Search for the cell housing the specified text and yield its [X, Y] center coordinate. 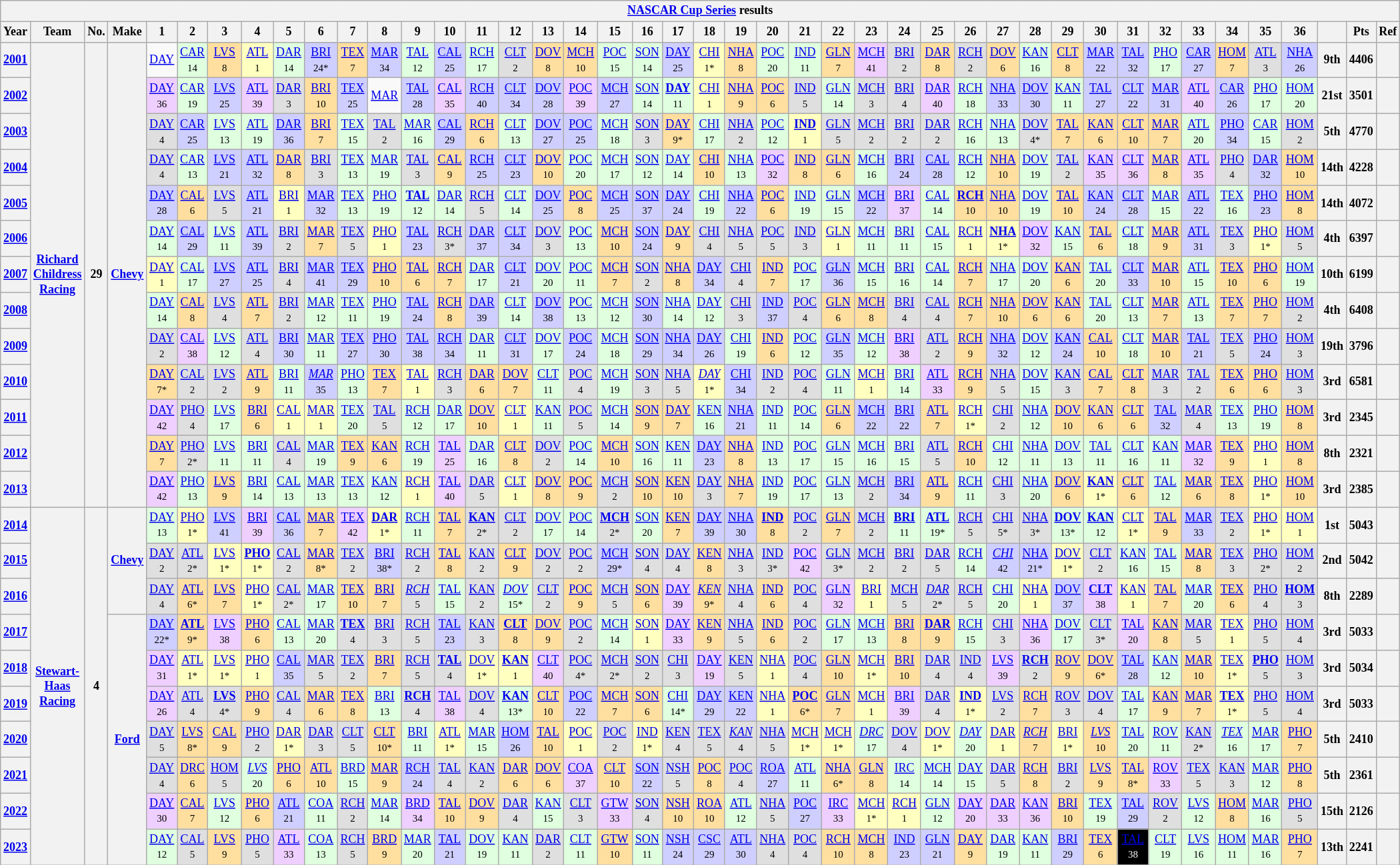
2015 [16, 560]
ATL2 [937, 346]
DRC17 [871, 740]
DAY25 [678, 60]
20 [773, 32]
POC27 [805, 811]
GLN36 [838, 275]
DAY3 [709, 489]
DAY1* [709, 382]
MCH13 [871, 632]
9th [1332, 60]
NHA2 [741, 131]
BRI1* [1068, 740]
11 [482, 32]
CLT3* [1101, 632]
NHA12 [1035, 418]
CAL5 [193, 847]
POC11 [581, 275]
CAR14 [193, 60]
DAY5 [162, 740]
RCH16 [971, 131]
COA13 [321, 847]
BRI15 [905, 453]
POC1 [581, 740]
CAR19 [193, 96]
POC32 [773, 167]
KEN16 [709, 418]
BRI30 [289, 346]
COA37 [581, 776]
2013 [16, 489]
TAL25 [449, 453]
HOM19 [1300, 275]
RCH3* [449, 239]
BRI24* [321, 60]
DOV30 [1035, 96]
CLT40 [548, 668]
TEX42 [353, 525]
IND7 [773, 275]
LVS21 [224, 167]
5 [289, 32]
DOV13 [1068, 453]
MAR13 [321, 489]
GTW33 [615, 811]
NHA21 [741, 418]
KAN36 [1035, 811]
KAN8 [1165, 632]
IND13 [773, 453]
4072 [1361, 203]
GLN32 [838, 596]
NHA17 [1003, 275]
DAR32 [1265, 167]
ROV11 [1165, 740]
2345 [1361, 418]
CHI17 [709, 131]
15 [615, 32]
35 [1265, 32]
POC42 [805, 560]
13th [1332, 847]
MCH29* [615, 560]
6581 [1361, 382]
DOV6* [1101, 668]
DAY28 [162, 203]
LVS10 [1101, 740]
MAR33 [1199, 525]
CHI14* [678, 704]
BRI13 [385, 704]
2021 [16, 776]
Pts [1361, 32]
GLN11 [838, 382]
CAL6 [193, 203]
2020 [16, 740]
NSH24 [678, 847]
ATL19* [937, 525]
BRI38 [905, 346]
NHA30 [741, 525]
2017 [16, 632]
GTW10 [615, 847]
LVS25 [224, 96]
CHI1* [709, 60]
CHI10 [709, 167]
CHI12 [1003, 453]
31 [1133, 32]
2008 [16, 311]
DAY30 [162, 811]
PHO10 [385, 275]
CAL17 [193, 275]
2006 [16, 239]
NHA6* [838, 776]
PHO30 [385, 346]
POC22 [581, 704]
5042 [1361, 560]
PHO24 [1265, 346]
16 [647, 32]
ATL30 [741, 847]
MCH15 [871, 275]
LVS7 [224, 596]
SON12 [647, 167]
ROV9 [1068, 668]
BRI38* [385, 560]
KAN9 [1165, 704]
No. [96, 32]
LVS4 [224, 311]
14 [581, 32]
POC39 [581, 96]
6397 [1361, 239]
CLT19 [1165, 847]
9 [418, 32]
BRI24 [905, 167]
LVS13 [224, 131]
RCH14 [971, 560]
GLN1 [838, 239]
30 [1101, 32]
MCH19 [615, 382]
CHI5* [1003, 525]
KEN22 [741, 704]
CHI20 [1003, 596]
GLN5 [838, 131]
CAL8 [193, 311]
21st [1332, 96]
GLN10 [838, 668]
CLT21 [516, 275]
CLT23 [516, 167]
PHO2 [257, 740]
PHO8 [1300, 776]
RCH17 [482, 60]
LVS4* [224, 704]
CLT1* [1133, 525]
ATL35 [1199, 167]
MAR31 [1165, 96]
KAN35 [1101, 167]
Year [16, 32]
LVS41 [224, 525]
IRC14 [905, 776]
BRI8 [905, 632]
IND23 [905, 847]
DAR19 [1003, 847]
2361 [1361, 776]
6408 [1361, 311]
CAL15 [937, 239]
26 [971, 32]
PHO23 [1265, 203]
DAR9 [937, 632]
CAR15 [1265, 131]
DAY [162, 60]
LVS16 [1199, 847]
DAR40 [937, 96]
4406 [1361, 60]
BRD15 [353, 776]
DAR11 [482, 346]
MAR3 [1165, 382]
5043 [1361, 525]
2014 [16, 525]
PHO34 [1232, 131]
CAL36 [289, 525]
Team [57, 32]
CAL1 [289, 418]
BRI37 [905, 203]
MCH41 [871, 60]
Stewart-Haas Racing [57, 686]
MAR8* [321, 560]
BRD9 [385, 847]
DAR16 [482, 453]
DAY29 [709, 704]
19th [1332, 346]
SON37 [647, 203]
DAY9* [678, 131]
32 [1165, 32]
2022 [16, 811]
SON30 [647, 311]
NHA22 [741, 203]
DOV4* [1035, 131]
2007 [16, 275]
ATL10 [321, 776]
2011 [16, 418]
KEN5 [741, 668]
DOV13* [1068, 525]
TAL24 [418, 311]
2005 [16, 203]
MAR22 [1101, 60]
CAL38 [193, 346]
ATL19 [257, 131]
DOV15* [516, 596]
HOM26 [516, 740]
NHA1* [1003, 239]
MCH17 [615, 167]
TEX11 [353, 311]
DAY31 [162, 668]
DAY19 [709, 668]
SON22 [647, 776]
LVS17 [224, 418]
CHI2 [1003, 418]
BRI29 [1068, 847]
CAR26 [1232, 96]
RCH25 [482, 167]
TEX1 [1232, 632]
DAY11 [678, 96]
KEN10 [678, 489]
12 [516, 32]
NHA26 [1300, 60]
ATL25 [257, 275]
TEX25 [353, 96]
2321 [1361, 453]
NHA9 [741, 96]
BRD34 [418, 811]
NHA33 [1003, 96]
POC4* [581, 668]
CSC29 [709, 847]
PHO9 [257, 704]
ATL3 [1265, 60]
SON10 [647, 489]
34 [1232, 32]
TAL3 [418, 167]
33 [1199, 32]
TEX15 [353, 131]
ROA10 [709, 811]
1 [162, 32]
DAR39 [482, 311]
2001 [16, 60]
8 [385, 32]
CLT28 [1133, 203]
2004 [16, 167]
BRI6 [257, 418]
MAR1 [321, 418]
DOV15 [1035, 382]
TAL11 [1101, 453]
2018 [16, 668]
SON11 [647, 847]
6 [321, 32]
5034 [1361, 668]
CLT22 [1133, 96]
SON24 [647, 239]
RCH40 [482, 96]
NHA11 [1035, 453]
2003 [16, 131]
MCH27 [615, 96]
TEX20 [353, 418]
2nd [1332, 560]
SON20 [647, 525]
RCH18 [971, 96]
HOM1 [1300, 525]
TEX4 [353, 632]
NHA14 [678, 311]
SON9 [647, 418]
3 [224, 32]
TAL8* [1133, 776]
2009 [16, 346]
TAL8 [449, 560]
3796 [1361, 346]
ATL13 [1199, 311]
DAY36 [162, 96]
MAR [385, 96]
28 [1035, 32]
KEN7 [678, 525]
7 [353, 32]
DOV38 [548, 311]
2019 [16, 704]
NASCAR Cup Series results [700, 11]
CAR13 [193, 167]
HOM7 [1232, 60]
2410 [1361, 740]
ATL1 [257, 60]
DAY34 [709, 275]
BRI22 [905, 418]
NHA21* [1035, 560]
TAL5 [385, 418]
TEX27 [353, 346]
ROA27 [773, 776]
DAY33 [678, 632]
18 [709, 32]
DOV12 [1035, 346]
DAY24 [678, 203]
NHA3* [1035, 525]
KEN4 [678, 740]
ATL40 [1199, 96]
KEN11 [678, 453]
ATL11 [805, 776]
LVS5 [224, 203]
IND5 [805, 96]
Ref [1388, 32]
ROV3 [1068, 704]
3501 [1361, 96]
ROV33 [1165, 776]
DOV28 [548, 96]
CHI34 [741, 382]
GLN13 [838, 489]
RCH24 [418, 776]
ATL31 [1199, 239]
DOV25 [548, 203]
13 [548, 32]
ATL15 [1199, 275]
TAL27 [1101, 96]
2126 [1361, 811]
ATL20 [1199, 131]
TAL17 [1133, 704]
DOV7 [516, 382]
DAR1 [1003, 740]
NHA34 [678, 346]
17 [678, 32]
KAN13* [516, 704]
2241 [1361, 847]
21 [805, 32]
MCH3 [871, 96]
6199 [1361, 275]
DAR33 [1003, 811]
ATL5 [937, 453]
POC15 [615, 60]
NHA3 [741, 560]
GLN3* [838, 560]
BRI34 [905, 489]
MAR41 [321, 275]
KEN8 [709, 560]
10 [449, 32]
BRI16 [905, 275]
MAR34 [385, 60]
LVS39 [1003, 668]
TEX29 [353, 275]
DAR36 [289, 131]
IRC33 [838, 811]
IND2 [773, 382]
CLT16 [1133, 453]
15th [1332, 811]
IND3 [805, 239]
DAY23 [709, 453]
NSH5 [678, 776]
HOM11 [1232, 847]
2002 [16, 96]
HOM20 [1300, 96]
19 [741, 32]
22 [838, 32]
DAY1 [162, 275]
25 [937, 32]
CLT10* [385, 740]
CAL2* [289, 596]
DAY13 [162, 525]
GLN17 [838, 632]
LVS20 [257, 776]
NHA7 [741, 489]
KAN1* [1101, 489]
DAY22* [162, 632]
COA11 [321, 811]
CAL25 [449, 60]
CAR27 [1199, 60]
CLT31 [516, 346]
MCH11 [871, 239]
2 [193, 32]
DAY7* [162, 382]
RCH15 [971, 632]
2385 [1361, 489]
TAL29 [1133, 811]
MAR35 [321, 382]
RCH4 [418, 704]
POC6* [805, 704]
Richard Childress Racing [57, 275]
DAY15 [971, 776]
ATL6* [193, 596]
POC25 [581, 131]
CLT33 [1133, 275]
CLT5 [353, 740]
IND3* [773, 560]
CLT9 [516, 560]
CLT38 [1101, 596]
CAL10 [1101, 346]
24 [905, 32]
Ford [127, 740]
ROV2 [1165, 811]
LVS8 [224, 60]
TEX19 [1101, 811]
NSH10 [678, 811]
10th [1332, 275]
1st [1332, 525]
23 [871, 32]
RCH3 [449, 382]
GLN12 [937, 811]
KEN9* [709, 596]
4770 [1361, 131]
ATL2* [193, 560]
2010 [16, 382]
36 [1300, 32]
2023 [16, 847]
DAR37 [482, 239]
CHI1 [709, 96]
CHI42 [1003, 560]
RCH34 [449, 346]
DOV27 [548, 131]
4228 [1361, 167]
ATL32 [257, 167]
LVS27 [224, 275]
KAN4 [741, 740]
POC24 [581, 346]
LVS8* [193, 740]
KEN9 [709, 632]
ATL22 [1199, 203]
ATL12 [741, 811]
MCH25 [615, 203]
NHA20 [1035, 489]
MAR14 [385, 811]
2016 [16, 596]
CAR25 [193, 131]
DOV37 [1068, 596]
GLN21 [937, 847]
TAL40 [449, 489]
MAR11 [321, 346]
CLT3 [581, 811]
CAL28 [937, 167]
2289 [1361, 596]
GLN35 [838, 346]
IND4 [971, 668]
ATL9* [193, 632]
27 [1003, 32]
NHA32 [1003, 346]
DRC6 [193, 776]
TAL1 [418, 382]
IND1 [805, 131]
Make [127, 32]
GLN14 [838, 96]
DAR2* [937, 596]
GLN8 [871, 776]
TAL9 [1165, 525]
RCH19 [418, 453]
DOV32 [1035, 239]
RCH6 [482, 131]
SON29 [647, 346]
SON1 [647, 632]
SON16 [647, 453]
LVS38 [224, 632]
NHA36 [1035, 632]
RCH1* [971, 418]
CLT36 [1133, 167]
IND37 [773, 311]
DOV3 [548, 239]
2012 [16, 453]
MAR4 [1199, 418]
